Identify which cell holds the provided text, then report its [x, y] central coordinate. 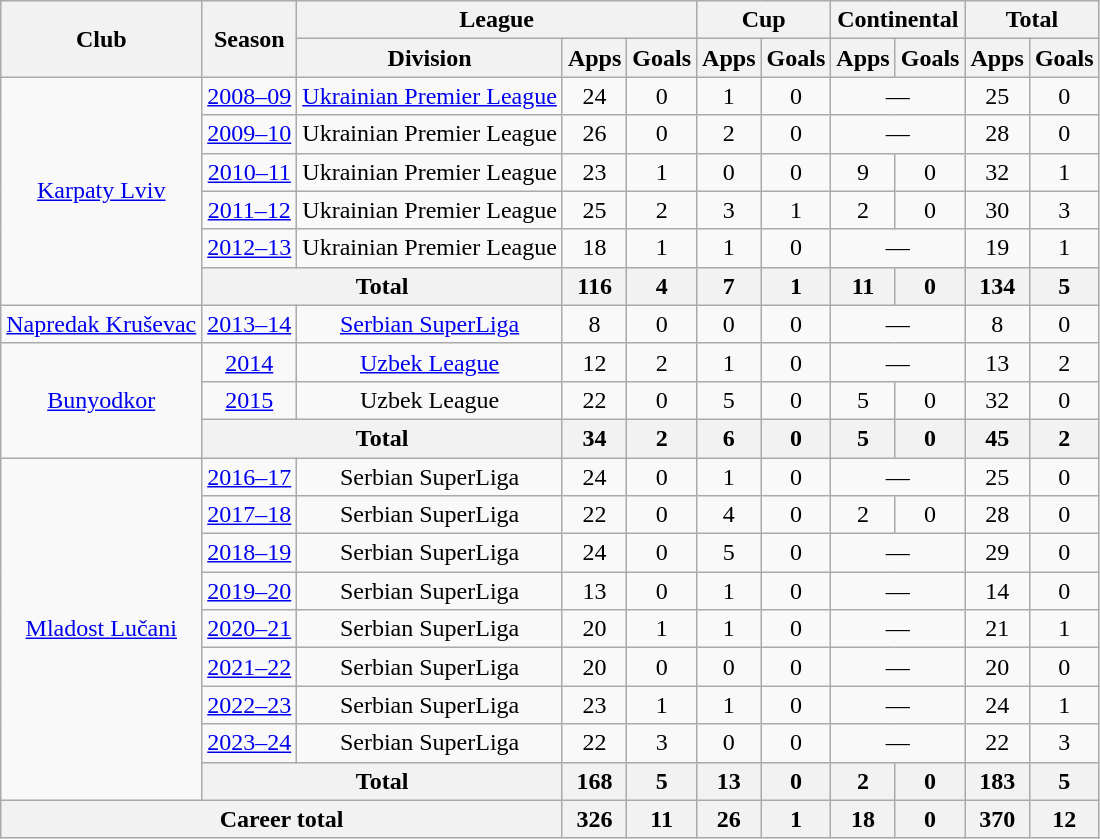
370 [997, 819]
2011–12 [250, 210]
29 [997, 553]
Division [430, 58]
League [497, 20]
183 [997, 781]
168 [594, 781]
Season [250, 39]
116 [594, 286]
Mladost Lučani [102, 630]
2009–10 [250, 134]
2010–11 [250, 172]
2023–24 [250, 743]
30 [997, 210]
9 [863, 172]
Continental [898, 20]
326 [594, 819]
2019–20 [250, 591]
14 [997, 591]
2021–22 [250, 667]
2015 [250, 400]
2012–13 [250, 248]
Napredak Kruševac [102, 324]
Cup [764, 20]
Career total [282, 819]
21 [997, 629]
2022–23 [250, 705]
45 [997, 438]
Bunyodkor [102, 400]
2020–21 [250, 629]
2014 [250, 362]
2018–19 [250, 553]
2016–17 [250, 477]
Karpaty Lviv [102, 191]
Club [102, 39]
7 [729, 286]
2008–09 [250, 96]
2013–14 [250, 324]
134 [997, 286]
2017–18 [250, 515]
19 [997, 248]
6 [729, 438]
34 [594, 438]
